From the cell containing the given text, extract its center point as (x, y) coordinate. 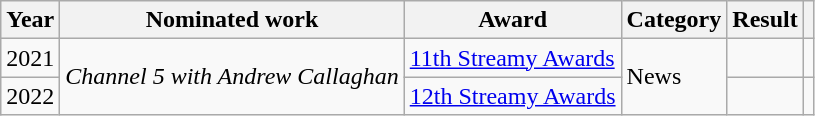
11th Streamy Awards (512, 58)
News (674, 77)
Nominated work (232, 20)
Result (765, 20)
Award (512, 20)
2022 (30, 96)
12th Streamy Awards (512, 96)
Category (674, 20)
Year (30, 20)
Channel 5 with Andrew Callaghan (232, 77)
2021 (30, 58)
